Output the [X, Y] coordinate of the center of the cell containing the given text.  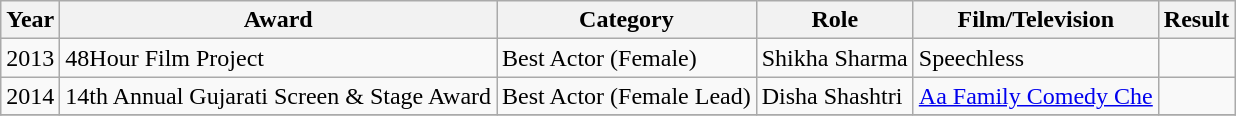
Best Actor (Female Lead) [627, 96]
2014 [30, 96]
Film/Television [1036, 20]
48Hour Film Project [278, 58]
Year [30, 20]
Category [627, 20]
2013 [30, 58]
14th Annual Gujarati Screen & Stage Award [278, 96]
Role [834, 20]
Result [1196, 20]
Best Actor (Female) [627, 58]
Award [278, 20]
Disha Shashtri [834, 96]
Aa Family Comedy Che [1036, 96]
Shikha Sharma [834, 58]
Speechless [1036, 58]
